Scan for the cell matching the given text and deliver its [x, y] coordinate at center. 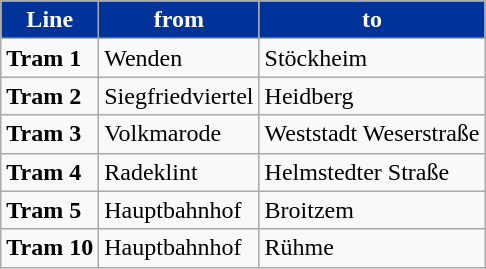
Stöckheim [372, 58]
Siegfriedviertel [179, 96]
Tram 5 [50, 210]
Tram 3 [50, 134]
Wenden [179, 58]
Tram 4 [50, 172]
Rühme [372, 248]
Radeklint [179, 172]
from [179, 20]
Helmstedter Straße [372, 172]
Tram 2 [50, 96]
Volkmarode [179, 134]
Tram 1 [50, 58]
Broitzem [372, 210]
Line [50, 20]
Weststadt Weserstraße [372, 134]
to [372, 20]
Heidberg [372, 96]
Tram 10 [50, 248]
